Scan for the cell matching the given text and deliver its [X, Y] coordinate at center. 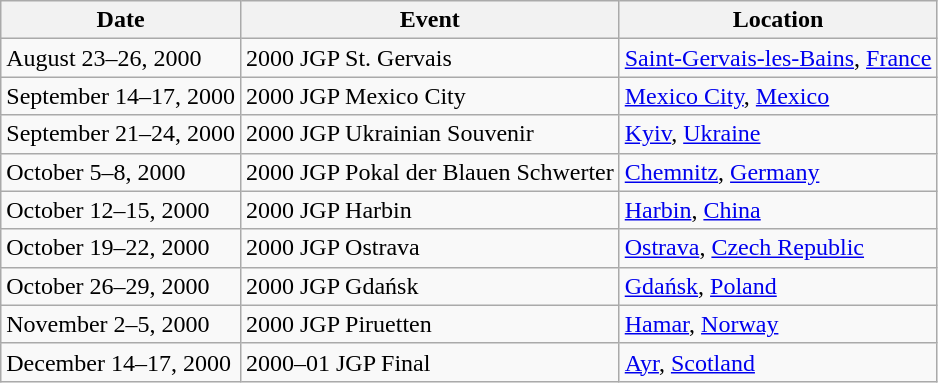
Date [121, 20]
Location [778, 20]
Chemnitz, Germany [778, 172]
2000 JGP Piruetten [430, 324]
October 5–8, 2000 [121, 172]
Mexico City, Mexico [778, 96]
Gdańsk, Poland [778, 286]
Saint-Gervais-les-Bains, France [778, 58]
2000 JGP Harbin [430, 210]
2000 JGP Ostrava [430, 248]
Ayr, Scotland [778, 362]
Ostrava, Czech Republic [778, 248]
August 23–26, 2000 [121, 58]
Hamar, Norway [778, 324]
2000 JGP St. Gervais [430, 58]
September 14–17, 2000 [121, 96]
October 19–22, 2000 [121, 248]
2000 JGP Mexico City [430, 96]
2000–01 JGP Final [430, 362]
December 14–17, 2000 [121, 362]
September 21–24, 2000 [121, 134]
2000 JGP Ukrainian Souvenir [430, 134]
October 26–29, 2000 [121, 286]
October 12–15, 2000 [121, 210]
2000 JGP Pokal der Blauen Schwerter [430, 172]
November 2–5, 2000 [121, 324]
Event [430, 20]
Kyiv, Ukraine [778, 134]
2000 JGP Gdańsk [430, 286]
Harbin, China [778, 210]
